For the text-containing cell, return its midpoint in [x, y] coordinate format. 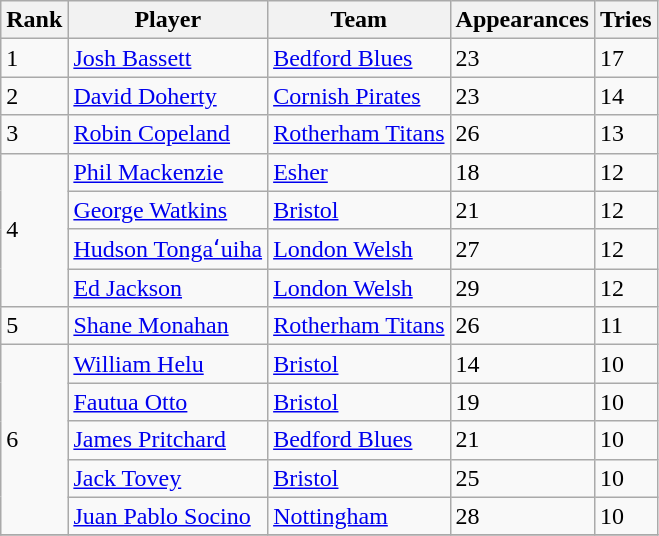
Tries [626, 20]
Phil Mackenzie [168, 172]
Hudson Tongaʻuiha [168, 249]
13 [626, 134]
19 [522, 402]
3 [34, 134]
11 [626, 326]
1 [34, 58]
Esher [359, 172]
17 [626, 58]
18 [522, 172]
James Pritchard [168, 440]
Rank [34, 20]
Player [168, 20]
Robin Copeland [168, 134]
Nottingham [359, 516]
Appearances [522, 20]
4 [34, 230]
Team [359, 20]
David Doherty [168, 96]
Jack Tovey [168, 478]
George Watkins [168, 210]
William Helu [168, 364]
Fautua Otto [168, 402]
Juan Pablo Socino [168, 516]
2 [34, 96]
28 [522, 516]
27 [522, 249]
5 [34, 326]
Cornish Pirates [359, 96]
Ed Jackson [168, 288]
Shane Monahan [168, 326]
Josh Bassett [168, 58]
6 [34, 440]
25 [522, 478]
29 [522, 288]
